Find where the given text appears and provide that cell's center as (x, y) coordinate. 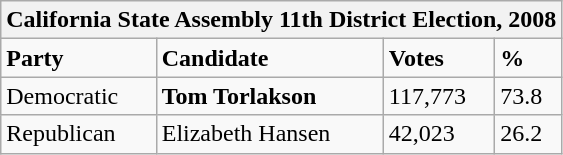
Tom Torlakson (270, 96)
Elizabeth Hansen (270, 134)
California State Assembly 11th District Election, 2008 (282, 20)
26.2 (528, 134)
Party (78, 58)
73.8 (528, 96)
Democratic (78, 96)
Candidate (270, 58)
% (528, 58)
117,773 (438, 96)
Republican (78, 134)
Votes (438, 58)
42,023 (438, 134)
